Determine the [x, y] coordinate at the center of the cell enclosing the given text.  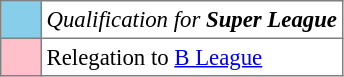
Relegation to B League [192, 57]
Qualification for Super League [192, 20]
